Locate the cell with the specified text and output its [x, y] center coordinate. 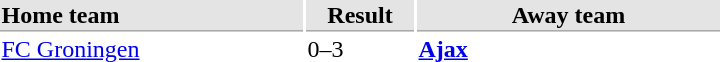
Result [360, 16]
Away team [568, 16]
Home team [152, 16]
